Extract the [x, y] coordinate from the center of the cell holding the provided text.  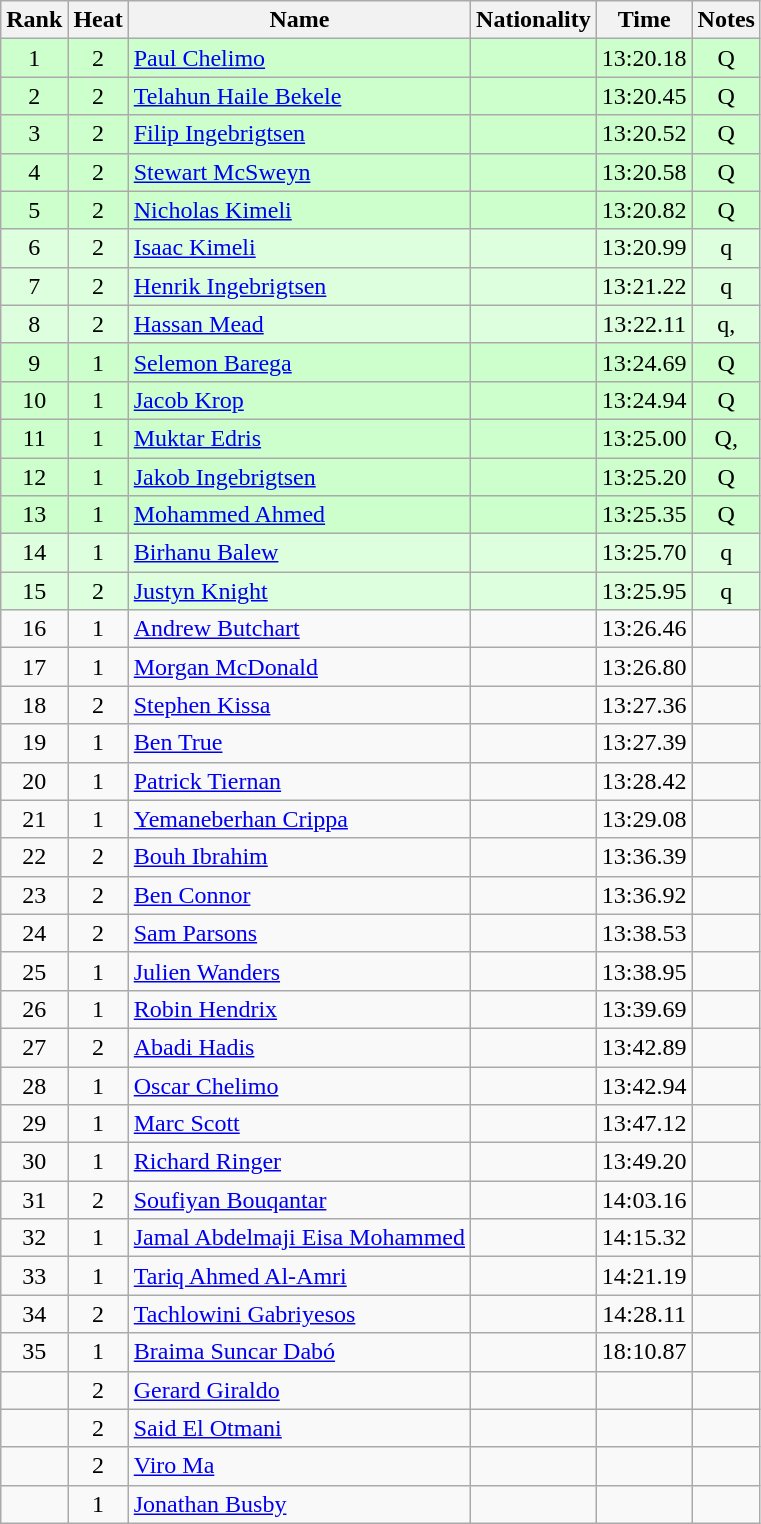
Heat [98, 20]
23 [34, 895]
Viro Ma [299, 1466]
11 [34, 438]
14:28.11 [644, 1314]
30 [34, 1162]
25 [34, 971]
13:22.11 [644, 324]
Marc Scott [299, 1124]
Stephen Kissa [299, 705]
13:25.35 [644, 515]
Justyn Knight [299, 591]
Tariq Ahmed Al-Amri [299, 1276]
Ben True [299, 743]
13:42.94 [644, 1085]
13:20.52 [644, 134]
13:25.20 [644, 477]
9 [34, 362]
Gerard Giraldo [299, 1390]
Ben Connor [299, 895]
Yemaneberhan Crippa [299, 819]
20 [34, 781]
24 [34, 933]
13:27.39 [644, 743]
13:42.89 [644, 1047]
q, [726, 324]
13:38.53 [644, 933]
13:20.82 [644, 210]
Stewart McSweyn [299, 172]
Morgan McDonald [299, 667]
13:49.20 [644, 1162]
19 [34, 743]
13:36.92 [644, 895]
18 [34, 705]
5 [34, 210]
Muktar Edris [299, 438]
Jonathan Busby [299, 1504]
Oscar Chelimo [299, 1085]
13:20.99 [644, 248]
33 [34, 1276]
12 [34, 477]
Tachlowini Gabriyesos [299, 1314]
Patrick Tiernan [299, 781]
13:21.22 [644, 286]
8 [34, 324]
Hassan Mead [299, 324]
13:20.45 [644, 96]
Q, [726, 438]
Julien Wanders [299, 971]
Selemon Barega [299, 362]
Time [644, 20]
Soufiyan Bouqantar [299, 1200]
31 [34, 1200]
14:21.19 [644, 1276]
3 [34, 134]
Richard Ringer [299, 1162]
Nationality [534, 20]
13:26.46 [644, 629]
Jakob Ingebrigtsen [299, 477]
28 [34, 1085]
13:47.12 [644, 1124]
13:25.70 [644, 553]
Paul Chelimo [299, 58]
29 [34, 1124]
Braima Suncar Dabó [299, 1352]
13:20.58 [644, 172]
16 [34, 629]
Filip Ingebrigtsen [299, 134]
10 [34, 400]
22 [34, 857]
15 [34, 591]
Isaac Kimeli [299, 248]
Andrew Butchart [299, 629]
7 [34, 286]
35 [34, 1352]
Nicholas Kimeli [299, 210]
Robin Hendrix [299, 1009]
13:29.08 [644, 819]
13:24.94 [644, 400]
Henrik Ingebrigtsen [299, 286]
Bouh Ibrahim [299, 857]
13:25.95 [644, 591]
Sam Parsons [299, 933]
13:36.39 [644, 857]
14:15.32 [644, 1238]
32 [34, 1238]
34 [34, 1314]
13:20.18 [644, 58]
Birhanu Balew [299, 553]
17 [34, 667]
Telahun Haile Bekele [299, 96]
Abadi Hadis [299, 1047]
14 [34, 553]
Said El Otmani [299, 1428]
21 [34, 819]
13:24.69 [644, 362]
4 [34, 172]
13:27.36 [644, 705]
13:38.95 [644, 971]
13 [34, 515]
26 [34, 1009]
Name [299, 20]
13:26.80 [644, 667]
Rank [34, 20]
13:25.00 [644, 438]
27 [34, 1047]
13:39.69 [644, 1009]
Jamal Abdelmaji Eisa Mohammed [299, 1238]
18:10.87 [644, 1352]
Jacob Krop [299, 400]
13:28.42 [644, 781]
Mohammed Ahmed [299, 515]
6 [34, 248]
Notes [726, 20]
14:03.16 [644, 1200]
